Determine the [x, y] coordinate at the center of the cell enclosing the given text.  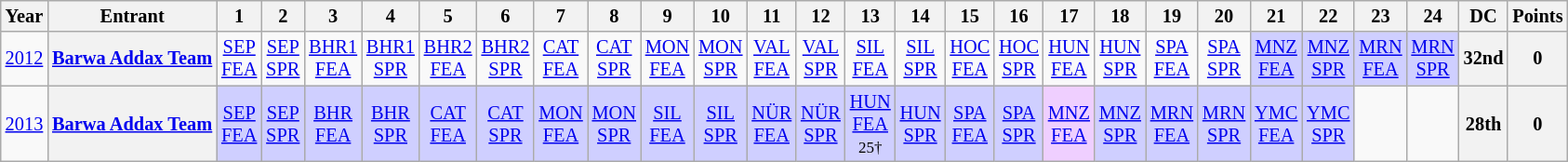
DC [1484, 16]
23 [1380, 16]
24 [1433, 16]
Points [1537, 16]
16 [1019, 16]
7 [560, 16]
14 [921, 16]
18 [1120, 16]
Entrant [132, 16]
BHR1FEA [333, 59]
HOCSPR [1019, 59]
1 [239, 16]
15 [969, 16]
BHR1SPR [391, 59]
6 [506, 16]
VALFEA [772, 59]
32nd [1484, 59]
HUNFEA25† [870, 124]
3 [333, 16]
10 [720, 16]
BHRSPR [391, 124]
20 [1224, 16]
Year [24, 16]
9 [668, 16]
NÜRFEA [772, 124]
2012 [24, 59]
12 [820, 16]
YMCSPR [1328, 124]
VALSPR [820, 59]
21 [1276, 16]
BHRFEA [333, 124]
8 [614, 16]
5 [448, 16]
11 [772, 16]
YMCFEA [1276, 124]
2013 [24, 124]
2 [283, 16]
13 [870, 16]
17 [1070, 16]
HOCFEA [969, 59]
BHR2FEA [448, 59]
22 [1328, 16]
4 [391, 16]
HUNFEA [1070, 59]
BHR2SPR [506, 59]
NÜRSPR [820, 124]
19 [1172, 16]
28th [1484, 124]
